Find where the given text appears and provide that cell's center as (x, y) coordinate. 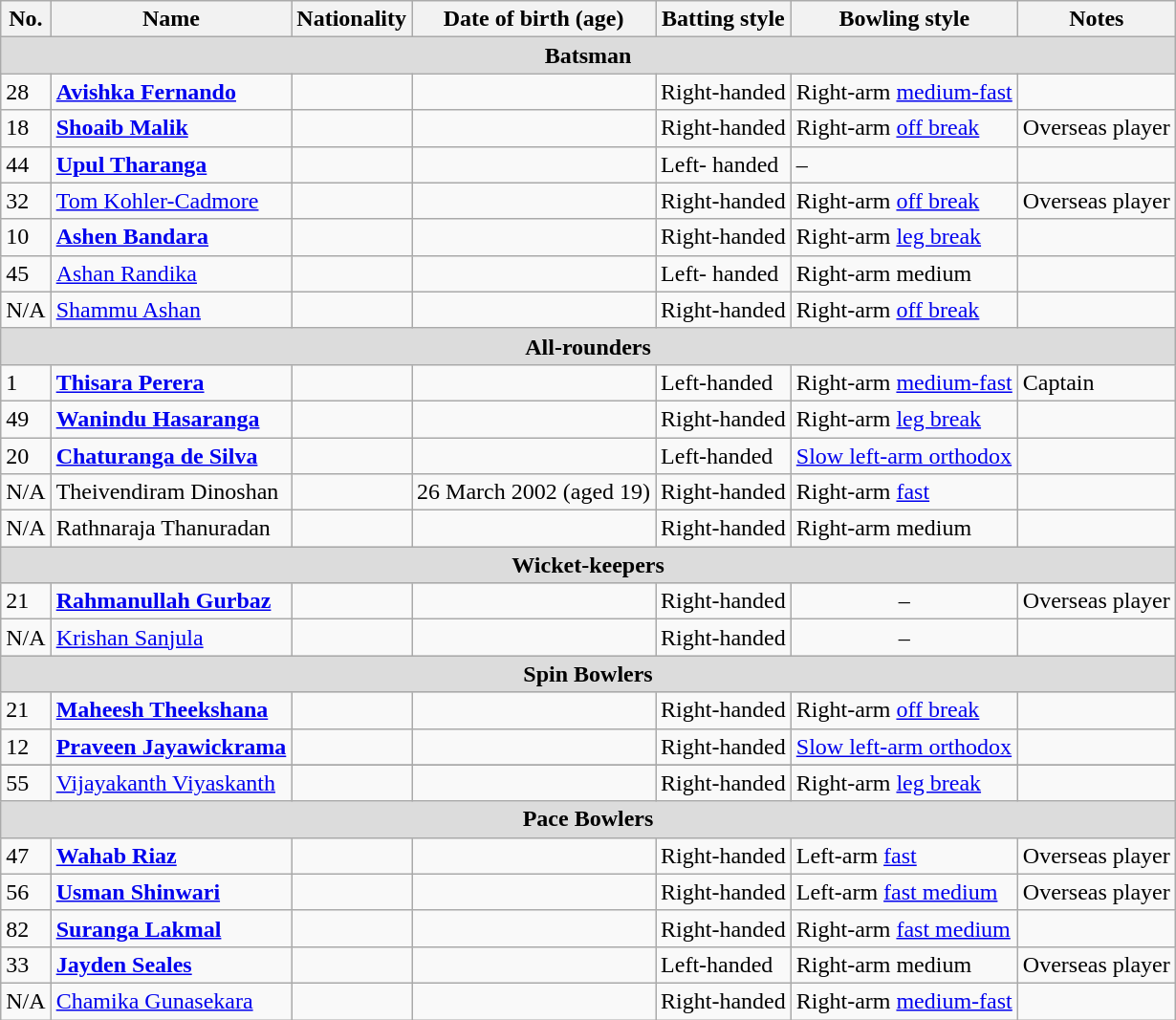
10 (26, 237)
Usman Shinwari (171, 892)
Tom Kohler-Cadmore (171, 201)
Wanindu Hasaranga (171, 419)
82 (26, 928)
Jayden Seales (171, 965)
20 (26, 456)
49 (26, 419)
26 March 2002 (aged 19) (534, 492)
Chaturanga de Silva (171, 456)
33 (26, 965)
1 (26, 382)
Shammu Ashan (171, 310)
All-rounders (589, 346)
Bowling style (904, 19)
Nationality (352, 19)
Shoaib Malik (171, 128)
Batting style (724, 19)
Chamika Gunasekara (171, 1001)
Upul Tharanga (171, 164)
Rathnaraja Thanuradan (171, 529)
Captain (1096, 382)
Krishan Sanjula (171, 638)
Right-arm fast (904, 492)
Pace Bowlers (589, 819)
18 (26, 128)
Right-arm fast medium (904, 928)
Left-arm fast medium (904, 892)
Wahab Riaz (171, 856)
Avishka Fernando (171, 92)
Praveen Jayawickrama (171, 747)
Rahmanullah Gurbaz (171, 601)
Ashan Randika (171, 273)
Wicket-keepers (589, 565)
Maheesh Theekshana (171, 710)
Date of birth (age) (534, 19)
44 (26, 164)
Name (171, 19)
45 (26, 273)
Left-arm fast (904, 856)
Theivendiram Dinoshan (171, 492)
Ashen Bandara (171, 237)
Vijayakanth Viyaskanth (171, 783)
32 (26, 201)
12 (26, 747)
55 (26, 783)
56 (26, 892)
No. (26, 19)
Thisara Perera (171, 382)
Suranga Lakmal (171, 928)
Batsman (589, 55)
Spin Bowlers (589, 674)
47 (26, 856)
28 (26, 92)
Notes (1096, 19)
